Pinpoint the cell where the given text exists, returning its (X, Y) midpoint coordinate. 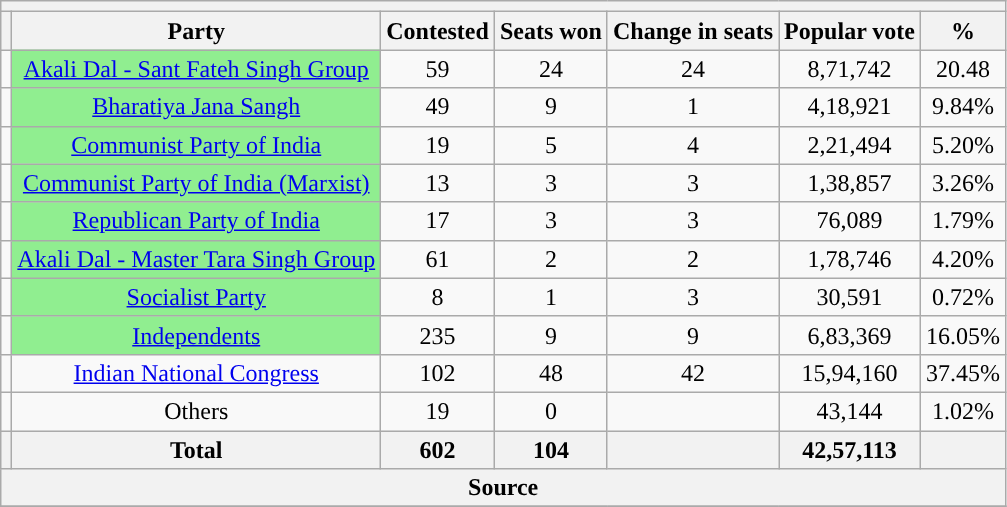
17 (438, 221)
Source (504, 488)
Socialist Party (196, 297)
Contested (438, 31)
30,591 (850, 297)
0.72% (964, 297)
42,57,113 (850, 449)
9.84% (964, 107)
Communist Party of India (196, 145)
8 (438, 297)
42 (692, 373)
Popular vote (850, 31)
20.48 (964, 69)
104 (550, 449)
602 (438, 449)
Indian National Congress (196, 373)
15,94,160 (850, 373)
2,21,494 (850, 145)
Bharatiya Jana Sangh (196, 107)
% (964, 31)
16.05% (964, 335)
Seats won (550, 31)
0 (550, 411)
4.20% (964, 259)
8,71,742 (850, 69)
3.26% (964, 183)
49 (438, 107)
Others (196, 411)
Party (196, 31)
43,144 (850, 411)
37.45% (964, 373)
4 (692, 145)
102 (438, 373)
61 (438, 259)
235 (438, 335)
13 (438, 183)
1,38,857 (850, 183)
Total (196, 449)
Republican Party of India (196, 221)
6,83,369 (850, 335)
1,78,746 (850, 259)
Communist Party of India (Marxist) (196, 183)
5 (550, 145)
76,089 (850, 221)
Akali Dal - Master Tara Singh Group (196, 259)
Change in seats (692, 31)
1.79% (964, 221)
48 (550, 373)
1.02% (964, 411)
5.20% (964, 145)
4,18,921 (850, 107)
59 (438, 69)
Independents (196, 335)
Akali Dal - Sant Fateh Singh Group (196, 69)
